Pinpoint the cell where the given text exists, returning its (X, Y) midpoint coordinate. 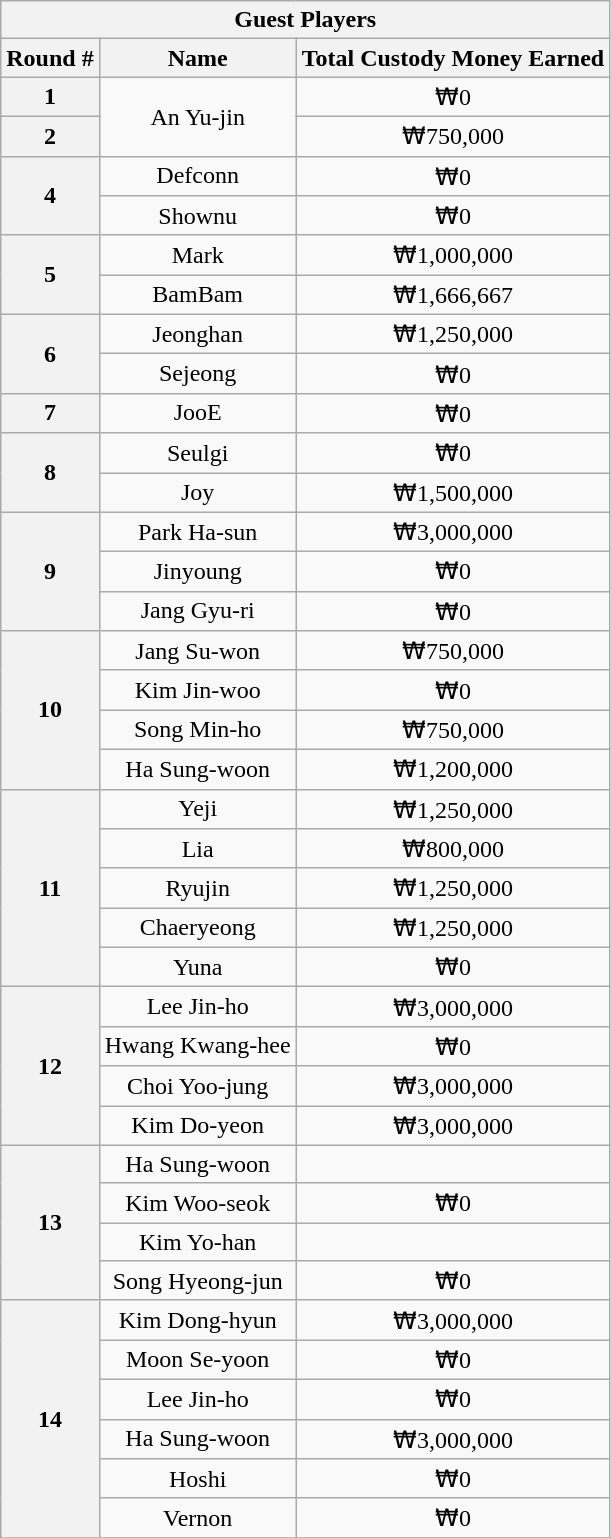
₩1,666,667 (453, 295)
Round # (50, 58)
12 (50, 1066)
Name (198, 58)
Vernon (198, 1518)
Jang Gyu-ri (198, 611)
Ryujin (198, 888)
1 (50, 97)
9 (50, 572)
Shownu (198, 216)
11 (50, 888)
Seulgi (198, 453)
Jeonghan (198, 334)
₩1,500,000 (453, 492)
2 (50, 136)
Jang Su-won (198, 651)
Moon Se-yoon (198, 1360)
Kim Do-yeon (198, 1126)
Kim Jin-woo (198, 690)
₩1,200,000 (453, 769)
Chaeryeong (198, 928)
Song Hyeong-jun (198, 1281)
₩1,000,000 (453, 255)
6 (50, 354)
Yuna (198, 967)
Park Ha-sun (198, 532)
5 (50, 274)
4 (50, 196)
An Yu-jin (198, 116)
Lia (198, 849)
14 (50, 1418)
7 (50, 413)
Total Custody Money Earned (453, 58)
8 (50, 472)
Kim Woo-seok (198, 1203)
10 (50, 710)
Hwang Kwang-hee (198, 1046)
JooE (198, 413)
Hoshi (198, 1479)
13 (50, 1222)
Mark (198, 255)
Kim Dong-hyun (198, 1320)
Defconn (198, 176)
Joy (198, 492)
Guest Players (306, 20)
₩800,000 (453, 849)
Sejeong (198, 374)
Yeji (198, 809)
Song Min-ho (198, 730)
Choi Yoo-jung (198, 1086)
BamBam (198, 295)
Kim Yo-han (198, 1242)
Jinyoung (198, 572)
